Output the [X, Y] coordinate of the center of the cell containing the given text.  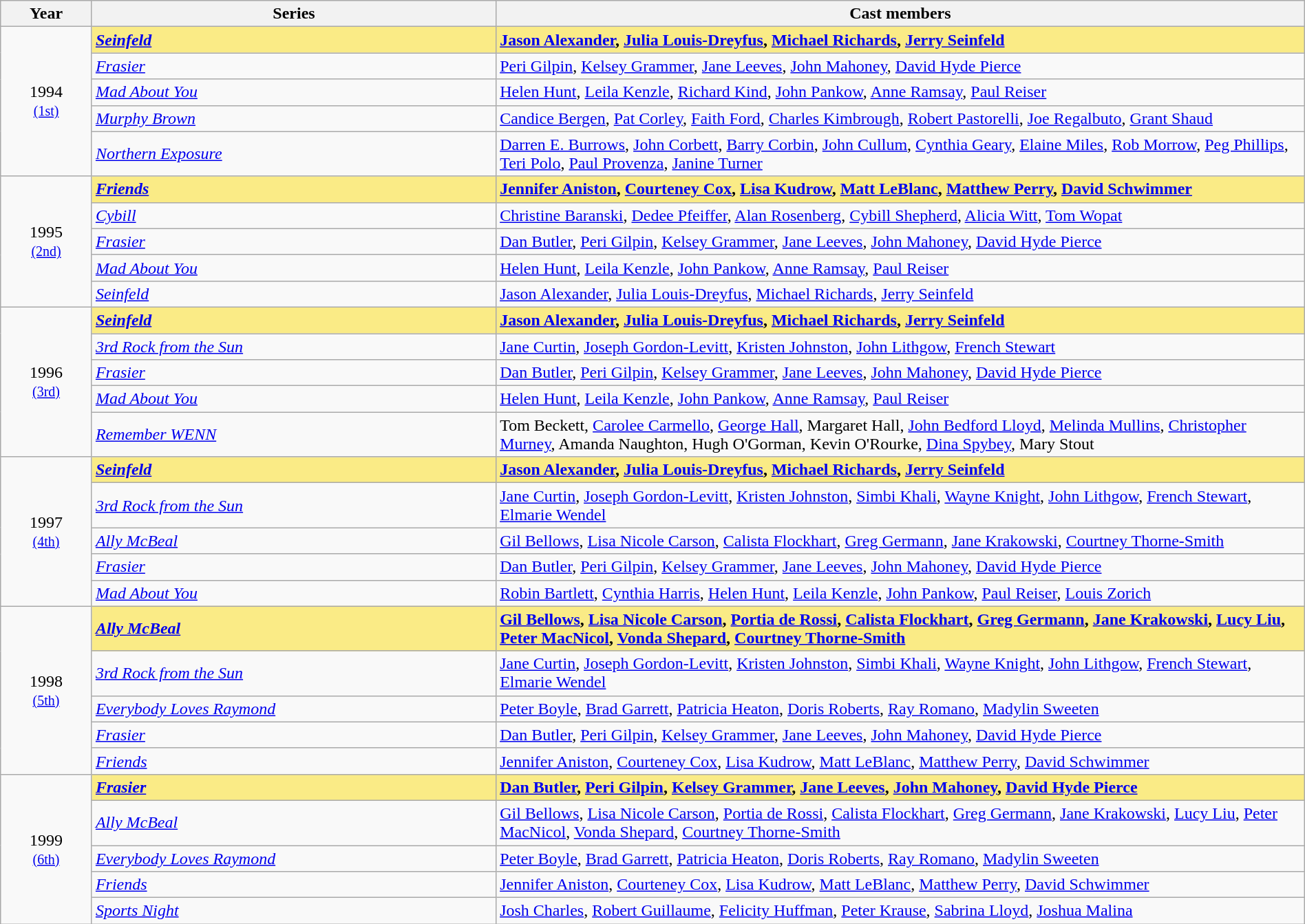
Cast members [900, 14]
Gil Bellows, Lisa Nicole Carson, Calista Flockhart, Greg Germann, Jane Krakowski, Courtney Thorne-Smith [900, 541]
Josh Charles, Robert Guillaume, Felicity Huffman, Peter Krause, Sabrina Lloyd, Joshua Malina [900, 911]
1996(3rd) [47, 381]
1994(1st) [47, 102]
1995(2nd) [47, 241]
1998(5th) [47, 690]
1997(4th) [47, 531]
Remember WENN [293, 435]
Jane Curtin, Joseph Gordon-Levitt, Kristen Johnston, John Lithgow, French Stewart [900, 346]
1999(6th) [47, 849]
Sports Night [293, 911]
Christine Baranski, Dedee Pfeiffer, Alan Rosenberg, Cybill Shepherd, Alicia Witt, Tom Wopat [900, 215]
Northern Exposure [293, 154]
Candice Bergen, Pat Corley, Faith Ford, Charles Kimbrough, Robert Pastorelli, Joe Regalbuto, Grant Shaud [900, 118]
Series [293, 14]
Year [47, 14]
Peri Gilpin, Kelsey Grammer, Jane Leeves, John Mahoney, David Hyde Pierce [900, 66]
Robin Bartlett, Cynthia Harris, Helen Hunt, Leila Kenzle, John Pankow, Paul Reiser, Louis Zorich [900, 593]
Cybill [293, 215]
Helen Hunt, Leila Kenzle, Richard Kind, John Pankow, Anne Ramsay, Paul Reiser [900, 92]
Murphy Brown [293, 118]
